Pinpoint the cell where the given text exists, returning its [x, y] midpoint coordinate. 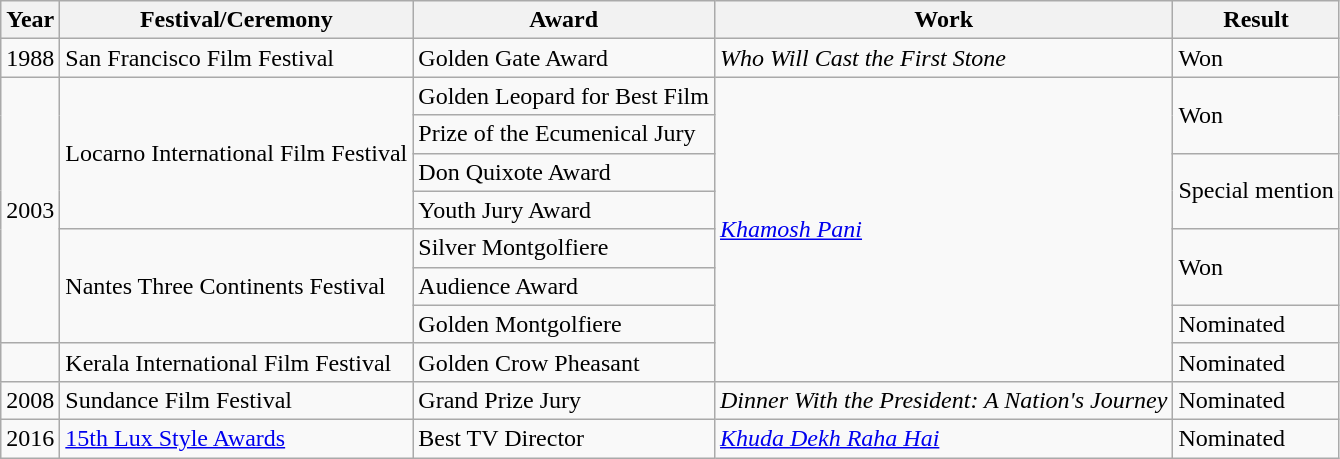
Golden Crow Pheasant [564, 362]
2003 [30, 210]
Work [943, 20]
Dinner With the President: A Nation's Journey [943, 400]
Audience Award [564, 286]
Khuda Dekh Raha Hai [943, 438]
Festival/Ceremony [236, 20]
2016 [30, 438]
Best TV Director [564, 438]
Special mention [1256, 191]
Khamosh Pani [943, 229]
15th Lux Style Awards [236, 438]
Year [30, 20]
Golden Montgolfiere [564, 324]
2008 [30, 400]
San Francisco Film Festival [236, 58]
Result [1256, 20]
Golden Leopard for Best Film [564, 96]
Locarno International Film Festival [236, 153]
Sundance Film Festival [236, 400]
Grand Prize Jury [564, 400]
Don Quixote Award [564, 172]
1988 [30, 58]
Youth Jury Award [564, 210]
Who Will Cast the First Stone [943, 58]
Award [564, 20]
Golden Gate Award [564, 58]
Nantes Three Continents Festival [236, 286]
Kerala International Film Festival [236, 362]
Silver Montgolfiere [564, 248]
Prize of the Ecumenical Jury [564, 134]
